Return (x, y) of the center of cell containing provided text 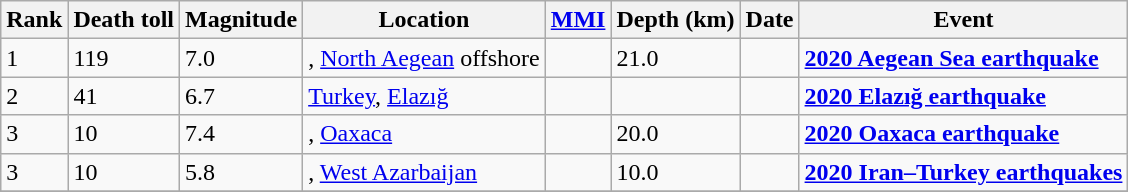
, North Aegean offshore (424, 58)
, West Azarbaijan (424, 172)
Death toll (124, 20)
Magnitude (242, 20)
10.0 (676, 172)
119 (124, 58)
5.8 (242, 172)
Rank (34, 20)
Turkey, Elazığ (424, 96)
21.0 (676, 58)
2020 Oaxaca earthquake (964, 134)
Date (770, 20)
41 (124, 96)
, Oaxaca (424, 134)
Event (964, 20)
1 (34, 58)
2020 Iran–Turkey earthquakes (964, 172)
7.4 (242, 134)
2020 Elazığ earthquake (964, 96)
MMI (578, 20)
6.7 (242, 96)
Location (424, 20)
2020 Aegean Sea earthquake (964, 58)
20.0 (676, 134)
Depth (km) (676, 20)
7.0 (242, 58)
2 (34, 96)
